Pinpoint the cell where the given text exists, returning its [X, Y] midpoint coordinate. 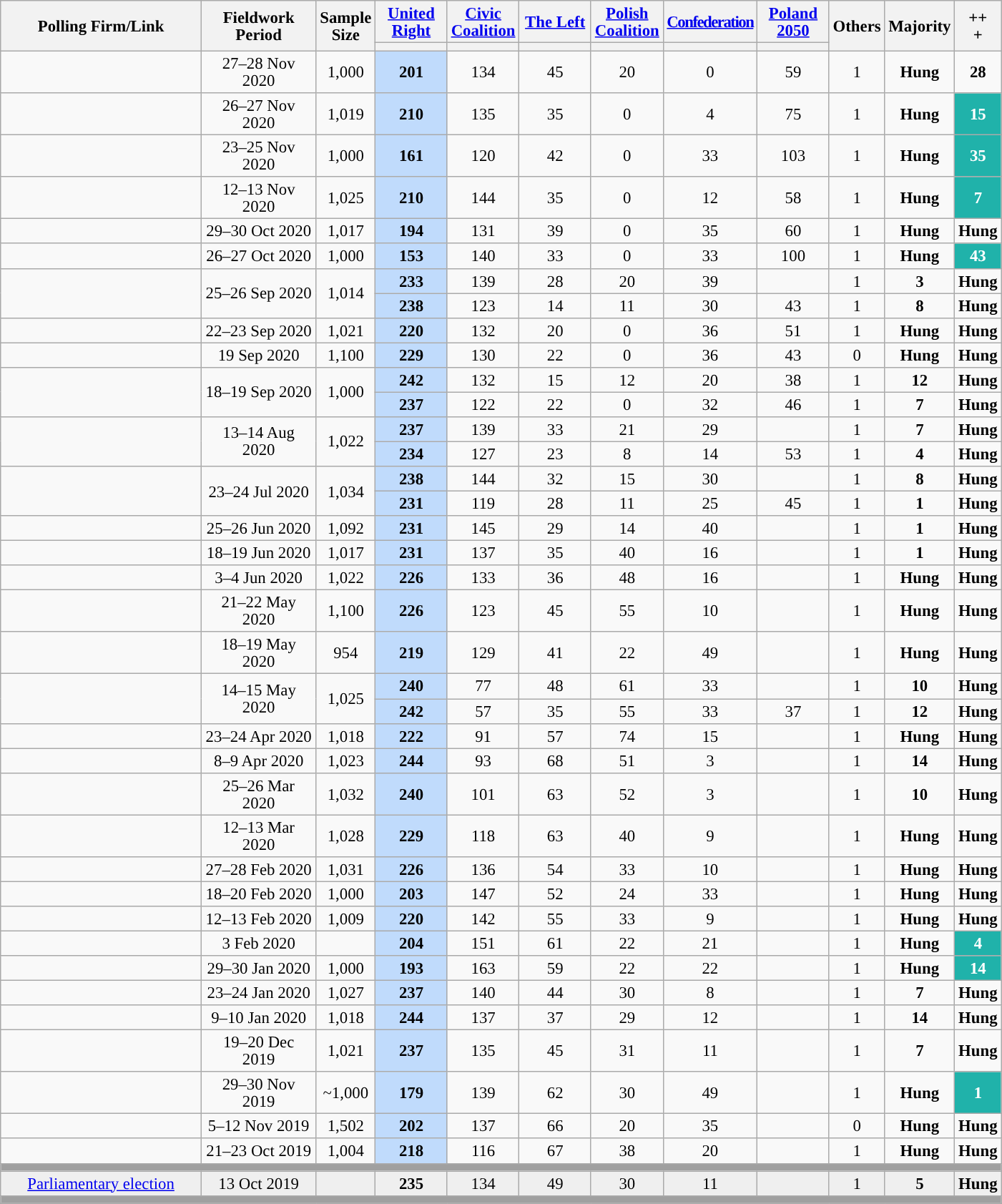
27–28 Feb 2020 [259, 870]
Majority [920, 26]
204 [412, 943]
1,019 [346, 114]
1,092 [346, 528]
FieldworkPeriod [259, 26]
21–22 May 2020 [259, 611]
23 [555, 454]
131 [483, 232]
118 [483, 836]
42 [555, 156]
68 [555, 761]
129 [483, 654]
Poland 2050 [794, 21]
179 [412, 1093]
116 [483, 1152]
163 [483, 969]
3 Feb 2020 [259, 943]
1,502 [346, 1126]
120 [483, 156]
54 [555, 870]
26–27 Nov 2020 [259, 114]
12–13 Nov 2020 [259, 197]
954 [346, 654]
24 [627, 894]
1,028 [346, 836]
194 [412, 232]
1,009 [346, 919]
26–27 Oct 2020 [259, 256]
75 [794, 114]
Civic Coalition [483, 21]
13 Oct 2019 [259, 1183]
Sample Size [346, 26]
100 [794, 256]
Confederation [710, 21]
~1,000 [346, 1093]
Polish Coalition [627, 21]
127 [483, 454]
58 [794, 197]
62 [555, 1093]
+++ [978, 26]
234 [412, 454]
18–19 Jun 2020 [259, 554]
222 [412, 735]
142 [483, 919]
66 [555, 1126]
130 [483, 355]
25 [710, 504]
91 [483, 735]
29–30 Nov 2019 [259, 1093]
67 [555, 1152]
235 [412, 1183]
1,032 [346, 794]
13–14 Aug 2020 [259, 442]
1,004 [346, 1152]
31 [627, 1052]
119 [483, 504]
19 Sep 2020 [259, 355]
9–10 Jan 2020 [259, 1017]
12–13 Mar 2020 [259, 836]
153 [412, 256]
46 [794, 405]
18–19 Sep 2020 [259, 392]
18–20 Feb 2020 [259, 894]
5–12 Nov 2019 [259, 1126]
25–26 Jun 2020 [259, 528]
44 [555, 993]
233 [412, 280]
Polling Firm/Link [102, 26]
14–15 May 2020 [259, 698]
103 [794, 156]
12–13 Feb 2020 [259, 919]
23–24 Jul 2020 [259, 491]
25–26 Sep 2020 [259, 293]
3–4 Jun 2020 [259, 578]
60 [794, 232]
93 [483, 761]
23–25 Nov 2020 [259, 156]
77 [483, 687]
29–30 Oct 2020 [259, 232]
Others [857, 26]
23–24 Jan 2020 [259, 993]
202 [412, 1126]
5 [920, 1183]
201 [412, 73]
22–23 Sep 2020 [259, 331]
1,023 [346, 761]
1,014 [346, 293]
122 [483, 405]
8–9 Apr 2020 [259, 761]
29–30 Jan 2020 [259, 969]
74 [627, 735]
219 [412, 654]
101 [483, 794]
21–23 Oct 2019 [259, 1152]
133 [483, 578]
41 [555, 654]
218 [412, 1152]
25–26 Mar 2020 [259, 794]
27–28 Nov 2020 [259, 73]
1,027 [346, 993]
United Right [412, 21]
147 [483, 894]
18–19 May 2020 [259, 654]
23–24 Apr 2020 [259, 735]
Parliamentary election [102, 1183]
136 [483, 870]
193 [412, 969]
1,031 [346, 870]
161 [412, 156]
203 [412, 894]
151 [483, 943]
1,034 [346, 491]
145 [483, 528]
53 [794, 454]
The Left [555, 21]
19–20 Dec 2019 [259, 1052]
